Return [x, y] of the center of cell containing provided text 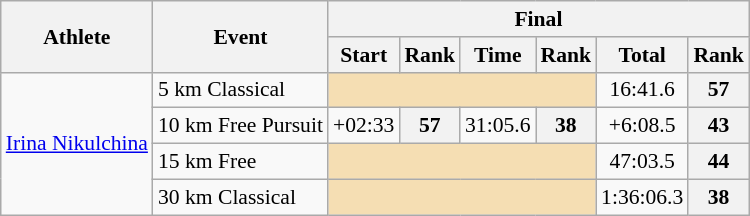
16:41.6 [642, 90]
Athlete [77, 36]
10 km Free Pursuit [240, 126]
30 km Classical [240, 197]
Final [538, 19]
+02:33 [364, 126]
47:03.5 [642, 162]
+6:08.5 [642, 126]
Start [364, 55]
Time [498, 55]
1:36:06.3 [642, 197]
Irina Nikulchina [77, 143]
44 [718, 162]
43 [718, 126]
Total [642, 55]
5 km Classical [240, 90]
15 km Free [240, 162]
31:05.6 [498, 126]
Event [240, 36]
